Extract the [x, y] coordinate from the center of the cell holding the provided text.  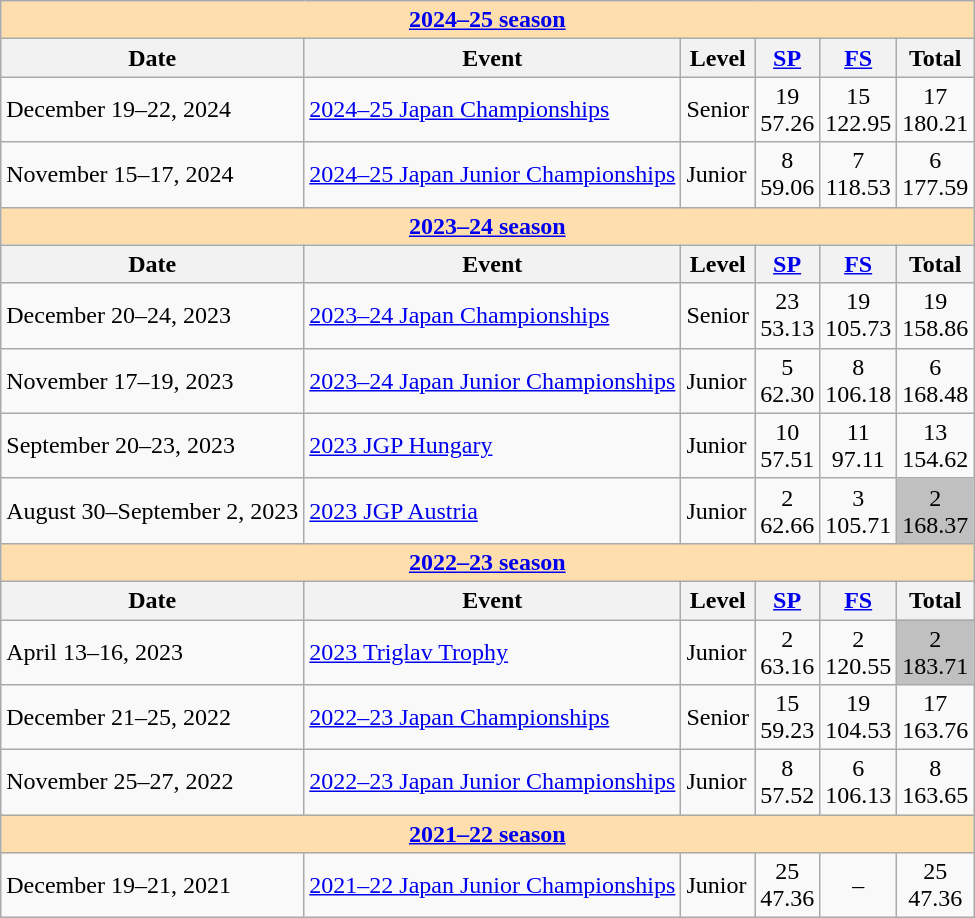
December 20–24, 2023 [152, 316]
December 19–22, 2024 [152, 110]
2 120.55 [858, 652]
2023 Triglav Trophy [492, 652]
2024–25 Japan Junior Championships [492, 174]
15 122.95 [858, 110]
September 20–23, 2023 [152, 446]
7 118.53 [858, 174]
8 106.18 [858, 380]
April 13–16, 2023 [152, 652]
15 59.23 [788, 718]
5 62.30 [788, 380]
December 19–21, 2021 [152, 886]
6 177.59 [936, 174]
23 53.13 [788, 316]
2 62.66 [788, 510]
2023 JGP Hungary [492, 446]
2022–23 Japan Junior Championships [492, 782]
11 97.11 [858, 446]
2023–24 Japan Junior Championships [492, 380]
2023–24 Japan Championships [492, 316]
17 163.76 [936, 718]
2022–23 season [488, 562]
November 17–19, 2023 [152, 380]
2024–25 Japan Championships [492, 110]
November 15–17, 2024 [152, 174]
8 59.06 [788, 174]
2022–23 Japan Championships [492, 718]
17 180.21 [936, 110]
2023–24 season [488, 226]
3 105.71 [858, 510]
6 168.48 [936, 380]
2 183.71 [936, 652]
13 154.62 [936, 446]
19 105.73 [858, 316]
19 57.26 [788, 110]
2021–22 Japan Junior Championships [492, 886]
2024–25 season [488, 20]
10 57.51 [788, 446]
19 104.53 [858, 718]
2 168.37 [936, 510]
2 63.16 [788, 652]
December 21–25, 2022 [152, 718]
2021–22 season [488, 834]
6 106.13 [858, 782]
8 57.52 [788, 782]
2023 JGP Austria [492, 510]
19 158.86 [936, 316]
8 163.65 [936, 782]
November 25–27, 2022 [152, 782]
August 30–September 2, 2023 [152, 510]
– [858, 886]
